Find where the given text appears and provide that cell's center as (X, Y) coordinate. 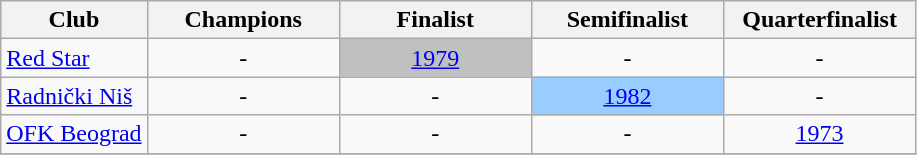
1979 (435, 58)
Finalist (435, 20)
Club (74, 20)
1973 (819, 134)
Semifinalist (627, 20)
Quarterfinalist (819, 20)
Champions (243, 20)
Radnički Niš (74, 96)
1982 (627, 96)
Red Star (74, 58)
OFK Beograd (74, 134)
